Output the (x, y) coordinate of the center of the cell containing the given text.  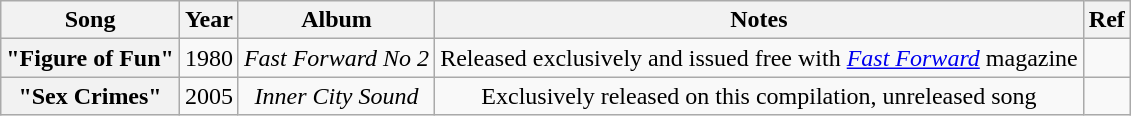
Notes (760, 20)
Inner City Sound (336, 96)
"Figure of Fun" (90, 58)
Exclusively released on this compilation, unreleased song (760, 96)
Ref (1106, 20)
2005 (208, 96)
"Sex Crimes" (90, 96)
Song (90, 20)
Album (336, 20)
Fast Forward No 2 (336, 58)
1980 (208, 58)
Year (208, 20)
Released exclusively and issued free with Fast Forward magazine (760, 58)
